Determine the [X, Y] coordinate at the center of the cell enclosing the given text.  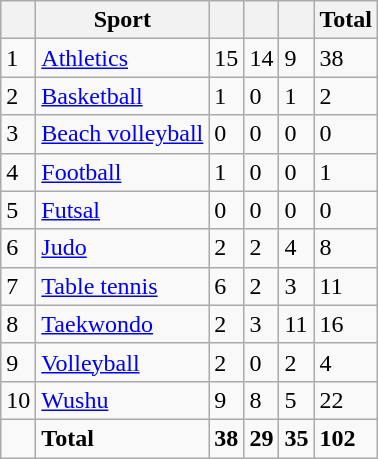
Table tennis [122, 286]
29 [262, 438]
Football [122, 172]
35 [296, 438]
Basketball [122, 96]
Sport [122, 20]
7 [18, 286]
Judo [122, 248]
22 [346, 400]
102 [346, 438]
Taekwondo [122, 324]
Futsal [122, 210]
15 [226, 58]
Athletics [122, 58]
16 [346, 324]
Wushu [122, 400]
Beach volleyball [122, 134]
Volleyball [122, 362]
10 [18, 400]
14 [262, 58]
